Scan for the cell matching the given text and deliver its [X, Y] coordinate at center. 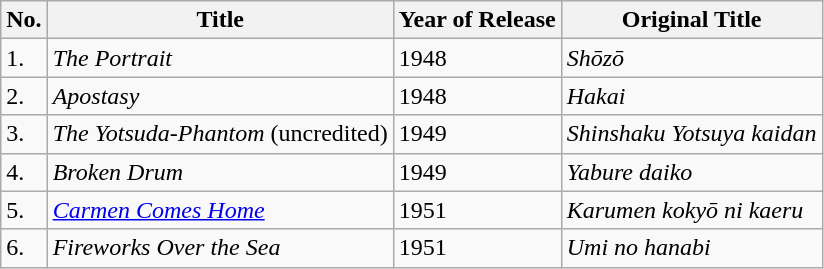
Broken Drum [220, 172]
Hakai [692, 96]
6. [24, 248]
Carmen Comes Home [220, 210]
No. [24, 20]
1. [24, 58]
Year of Release [477, 20]
The Yotsuda-Phantom (uncredited) [220, 134]
The Portrait [220, 58]
Karumen kokyō ni kaeru [692, 210]
Yabure daiko [692, 172]
Fireworks Over the Sea [220, 248]
2. [24, 96]
5. [24, 210]
Umi no hanabi [692, 248]
Apostasy [220, 96]
3. [24, 134]
Shinshaku Yotsuya kaidan [692, 134]
Shōzō [692, 58]
Title [220, 20]
Original Title [692, 20]
4. [24, 172]
